Capture the cell that displays the provided text and extract its (X, Y) central coordinate. 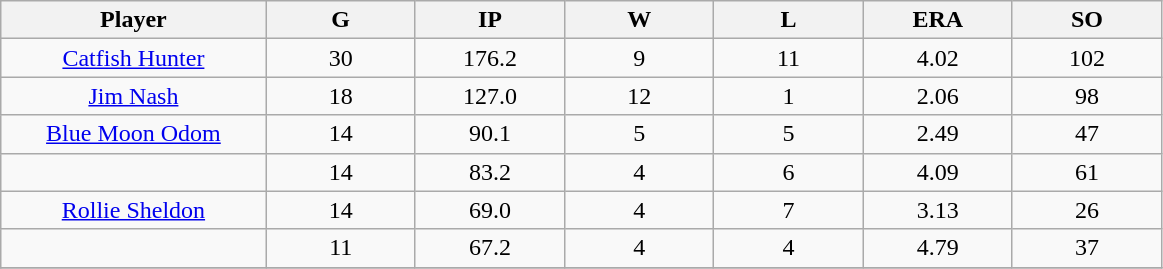
4.09 (938, 172)
Catfish Hunter (134, 58)
18 (340, 96)
4.02 (938, 58)
L (788, 20)
102 (1086, 58)
7 (788, 210)
98 (1086, 96)
Rollie Sheldon (134, 210)
30 (340, 58)
69.0 (490, 210)
9 (640, 58)
90.1 (490, 134)
4.79 (938, 248)
2.06 (938, 96)
67.2 (490, 248)
47 (1086, 134)
83.2 (490, 172)
2.49 (938, 134)
37 (1086, 248)
W (640, 20)
127.0 (490, 96)
26 (1086, 210)
SO (1086, 20)
Blue Moon Odom (134, 134)
61 (1086, 172)
12 (640, 96)
ERA (938, 20)
IP (490, 20)
1 (788, 96)
6 (788, 172)
176.2 (490, 58)
3.13 (938, 210)
Player (134, 20)
Jim Nash (134, 96)
G (340, 20)
